Identify which cell holds the provided text, then report its (X, Y) central coordinate. 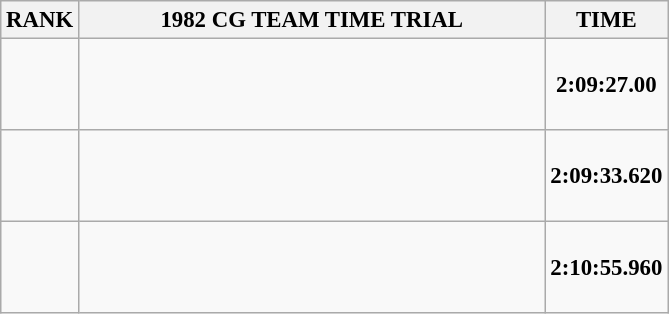
2:10:55.960 (606, 268)
2:09:27.00 (606, 85)
TIME (606, 20)
2:09:33.620 (606, 176)
RANK (40, 20)
1982 CG TEAM TIME TRIAL (312, 20)
